Detect which cell encompasses the target text, then output its (X, Y) center coordinate. 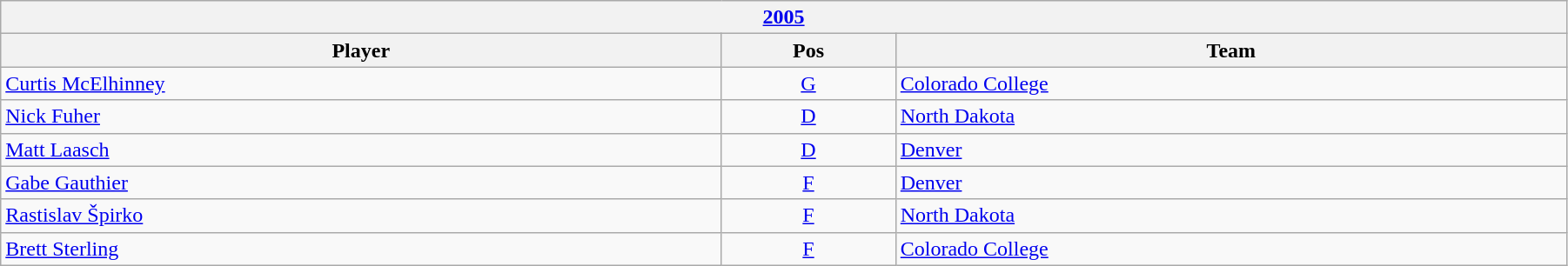
Pos (808, 50)
Player (361, 50)
G (808, 83)
Nick Fuher (361, 116)
Team (1230, 50)
Gabe Gauthier (361, 183)
Brett Sterling (361, 249)
Matt Laasch (361, 150)
Rastislav Špirko (361, 216)
Curtis McElhinney (361, 83)
2005 (784, 17)
